Find where the given text appears and provide that cell's center as (X, Y) coordinate. 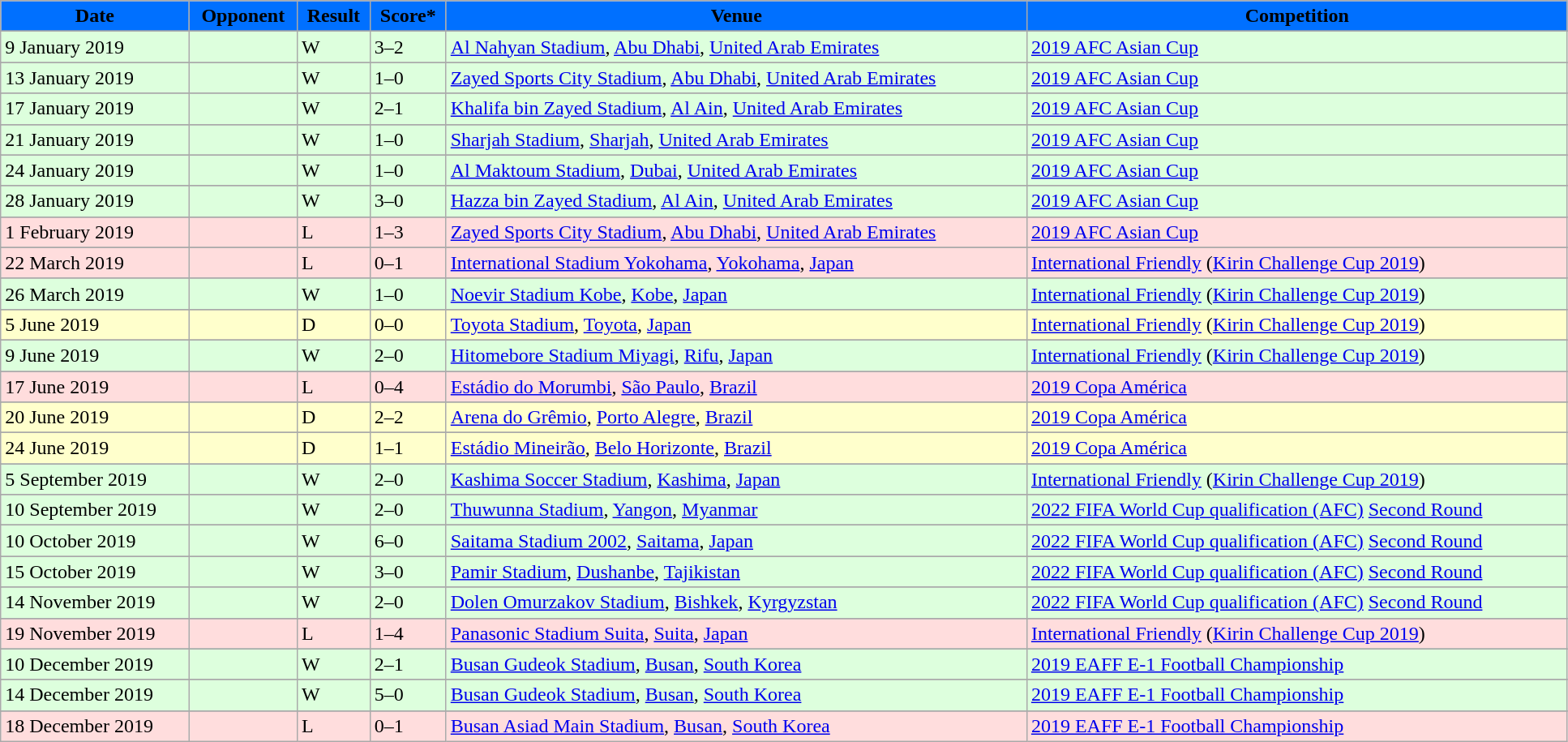
Al Nahyan Stadium, Abu Dhabi, United Arab Emirates (736, 47)
Panasonic Stadium Suita, Suita, Japan (736, 633)
5–0 (408, 695)
22 March 2019 (95, 263)
1–4 (408, 633)
19 November 2019 (95, 633)
Toyota Stadium, Toyota, Japan (736, 324)
Hazza bin Zayed Stadium, Al Ain, United Arab Emirates (736, 201)
5 September 2019 (95, 479)
15 October 2019 (95, 572)
14 December 2019 (95, 695)
6–0 (408, 541)
28 January 2019 (95, 201)
Thuwunna Stadium, Yangon, Myanmar (736, 510)
Noevir Stadium Kobe, Kobe, Japan (736, 294)
0–0 (408, 324)
24 June 2019 (95, 448)
Khalifa bin Zayed Stadium, Al Ain, United Arab Emirates (736, 109)
1 February 2019 (95, 232)
1–1 (408, 448)
10 October 2019 (95, 541)
Competition (1297, 16)
0–4 (408, 387)
10 December 2019 (95, 664)
Result (334, 16)
Opponent (243, 16)
17 June 2019 (95, 387)
International Stadium Yokohama, Yokohama, Japan (736, 263)
26 March 2019 (95, 294)
17 January 2019 (95, 109)
Sharjah Stadium, Sharjah, United Arab Emirates (736, 139)
Venue (736, 16)
Arena do Grêmio, Porto Alegre, Brazil (736, 418)
1–3 (408, 232)
24 January 2019 (95, 170)
Estádio Mineirão, Belo Horizonte, Brazil (736, 448)
Kashima Soccer Stadium, Kashima, Japan (736, 479)
10 September 2019 (95, 510)
Hitomebore Stadium Miyagi, Rifu, Japan (736, 355)
Saitama Stadium 2002, Saitama, Japan (736, 541)
Dolen Omurzakov Stadium, Bishkek, Kyrgyzstan (736, 603)
18 December 2019 (95, 726)
Date (95, 16)
9 June 2019 (95, 355)
14 November 2019 (95, 603)
3–2 (408, 47)
5 June 2019 (95, 324)
9 January 2019 (95, 47)
Busan Asiad Main Stadium, Busan, South Korea (736, 726)
13 January 2019 (95, 78)
20 June 2019 (95, 418)
Pamir Stadium, Dushanbe, Tajikistan (736, 572)
2–2 (408, 418)
Score* (408, 16)
Estádio do Morumbi, São Paulo, Brazil (736, 387)
Al Maktoum Stadium, Dubai, United Arab Emirates (736, 170)
21 January 2019 (95, 139)
